Return [x, y] of the center of cell containing provided text 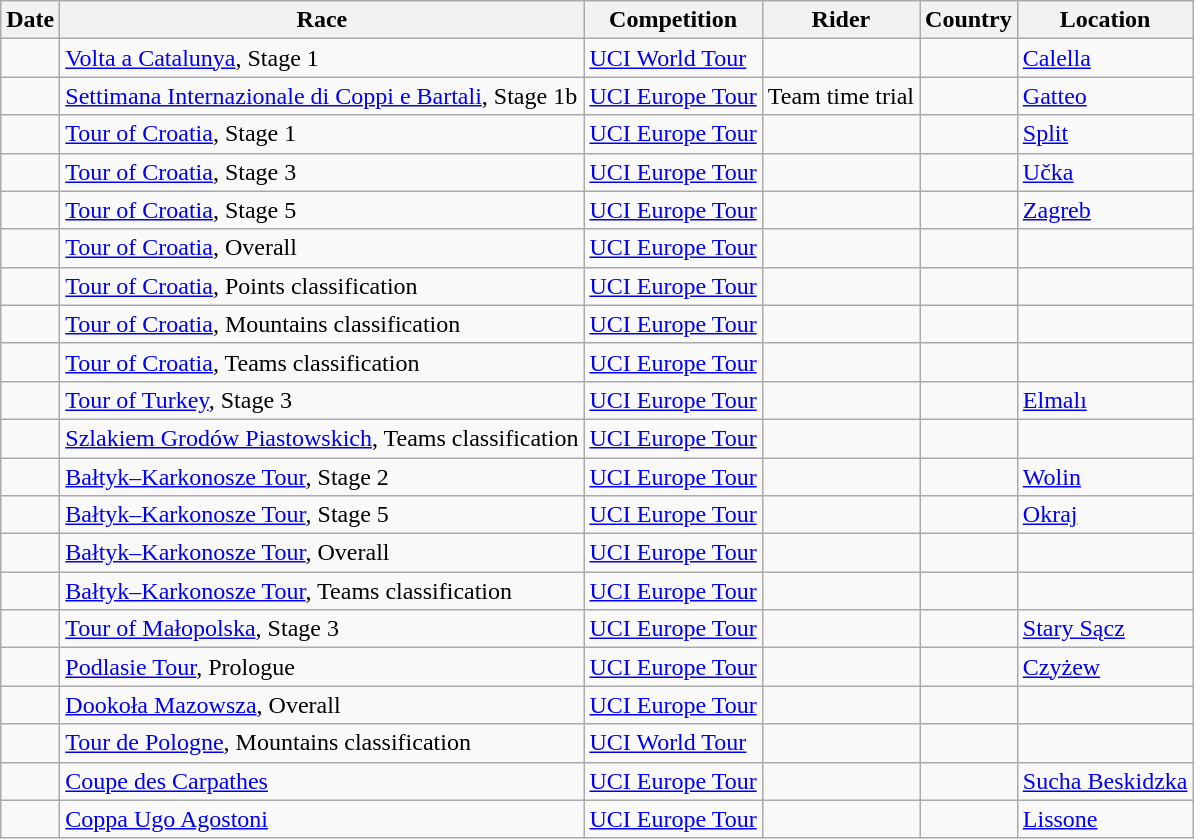
Settimana Internazionale di Coppi e Bartali, Stage 1b [322, 96]
Rider [840, 20]
Stary Sącz [1105, 629]
Sucha Beskidzka [1105, 781]
Bałtyk–Karkonosze Tour, Teams classification [322, 591]
Tour of Croatia, Teams classification [322, 362]
Wolin [1105, 477]
Calella [1105, 58]
Tour of Croatia, Mountains classification [322, 324]
Country [969, 20]
Okraj [1105, 515]
Podlasie Tour, Prologue [322, 667]
Czyżew [1105, 667]
Gatteo [1105, 96]
Competition [673, 20]
Split [1105, 134]
Lissone [1105, 819]
Elmalı [1105, 400]
Volta a Catalunya, Stage 1 [322, 58]
Tour of Croatia, Stage 3 [322, 172]
Date [30, 20]
Bałtyk–Karkonosze Tour, Overall [322, 553]
Tour of Małopolska, Stage 3 [322, 629]
Tour of Croatia, Stage 1 [322, 134]
Race [322, 20]
Location [1105, 20]
Team time trial [840, 96]
Coupe des Carpathes [322, 781]
Bałtyk–Karkonosze Tour, Stage 5 [322, 515]
Dookoła Mazowsza, Overall [322, 705]
Zagreb [1105, 210]
Bałtyk–Karkonosze Tour, Stage 2 [322, 477]
Tour of Croatia, Stage 5 [322, 210]
Tour of Croatia, Overall [322, 248]
Coppa Ugo Agostoni [322, 819]
Učka [1105, 172]
Tour of Croatia, Points classification [322, 286]
Tour of Turkey, Stage 3 [322, 400]
Szlakiem Grodów Piastowskich, Teams classification [322, 438]
Tour de Pologne, Mountains classification [322, 743]
